From the cell containing the given text, extract its center point as [x, y] coordinate. 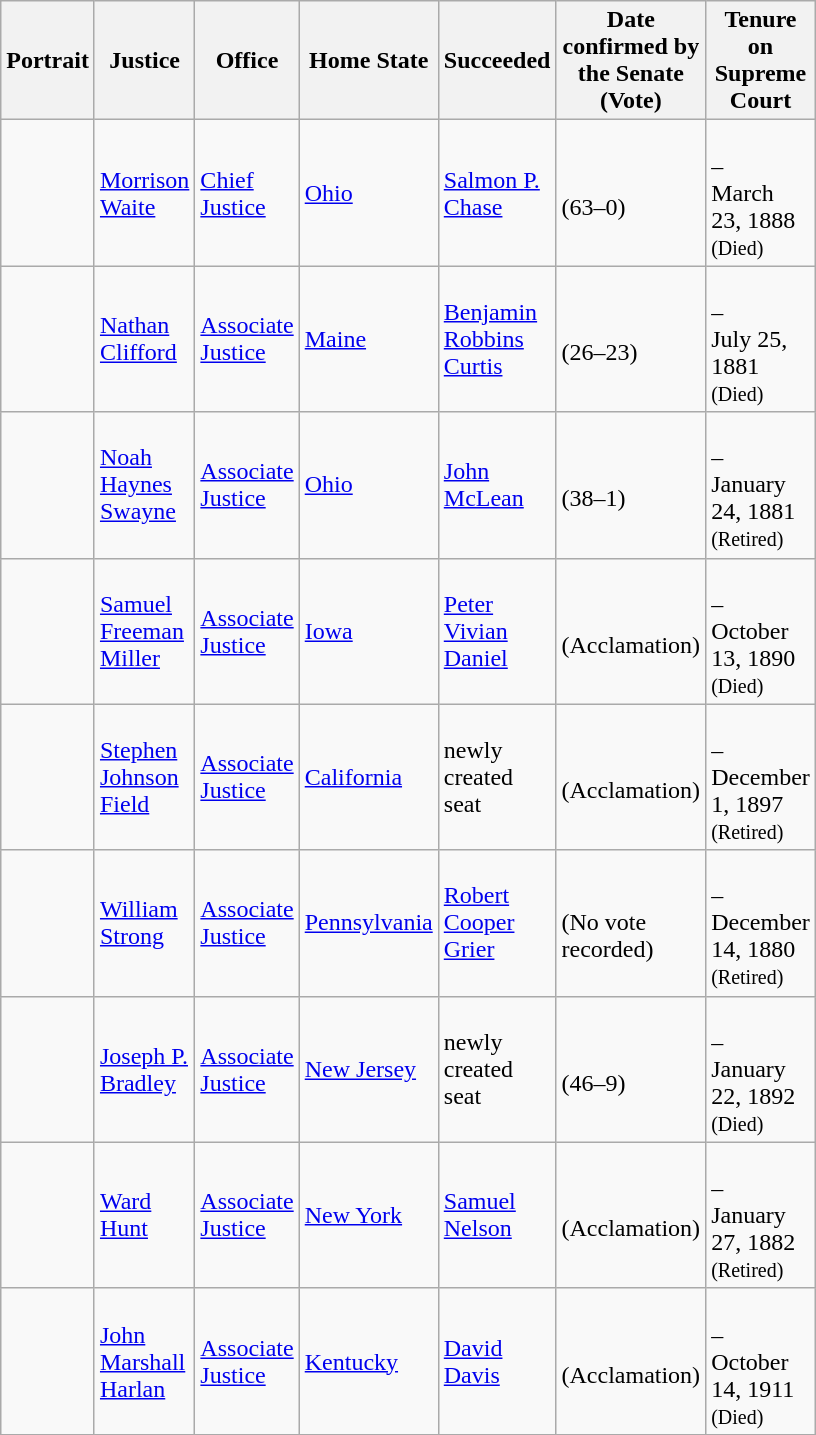
Tenure on Supreme Court [761, 60]
Samuel Freeman Miller [144, 631]
Nathan Clifford [144, 339]
(46–9) [631, 1069]
Peter Vivian Daniel [497, 631]
(26–23) [631, 339]
(No vote recorded) [631, 923]
David Davis [497, 1361]
Morrison Waite [144, 193]
–January 27, 1882(Retired) [761, 1215]
Kentucky [368, 1361]
Succeeded [497, 60]
Samuel Nelson [497, 1215]
California [368, 777]
Maine [368, 339]
–December 14, 1880(Retired) [761, 923]
–October 13, 1890(Died) [761, 631]
Stephen Johnson Field [144, 777]
Joseph P. Bradley [144, 1069]
New York [368, 1215]
Ward Hunt [144, 1215]
Portrait [48, 60]
–July 25, 1881(Died) [761, 339]
(63–0) [631, 193]
Date confirmed by the Senate(Vote) [631, 60]
Office [247, 60]
New Jersey [368, 1069]
–December 1, 1897(Retired) [761, 777]
–January 22, 1892(Died) [761, 1069]
Salmon P. Chase [497, 193]
John Marshall Harlan [144, 1361]
Home State [368, 60]
Justice [144, 60]
–January 24, 1881(Retired) [761, 485]
Iowa [368, 631]
–October 14, 1911(Died) [761, 1361]
(38–1) [631, 485]
William Strong [144, 923]
Pennsylvania [368, 923]
John McLean [497, 485]
Chief Justice [247, 193]
Noah Haynes Swayne [144, 485]
Robert Cooper Grier [497, 923]
Benjamin Robbins Curtis [497, 339]
–March 23, 1888(Died) [761, 193]
